Find where the given text appears and provide that cell's center as [x, y] coordinate. 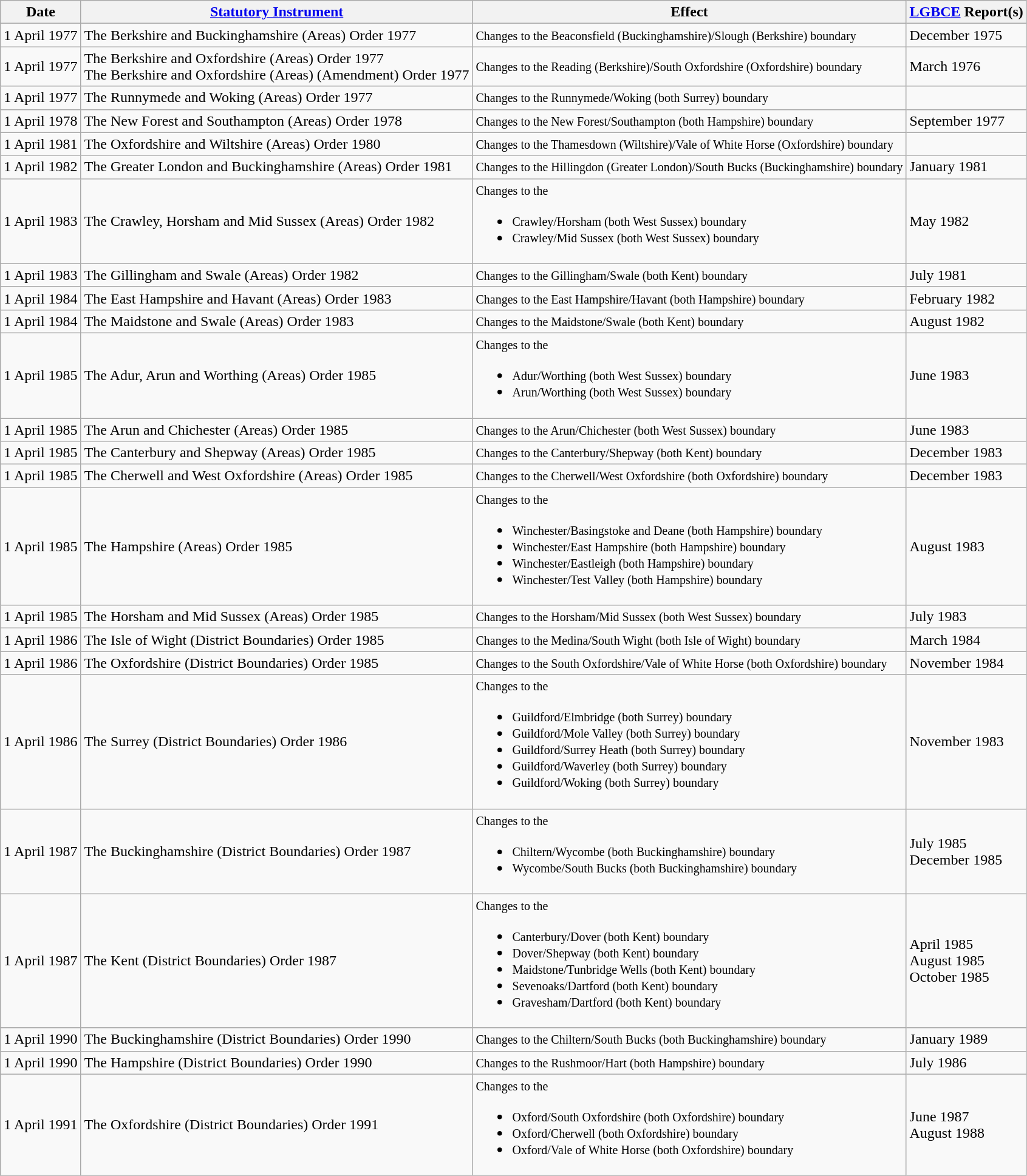
The Crawley, Horsham and Mid Sussex (Areas) Order 1982 [277, 221]
Changes to the Gillingham/Swale (both Kent) boundary [689, 275]
The Cherwell and West Oxfordshire (Areas) Order 1985 [277, 476]
January 1989 [966, 1039]
The Buckinghamshire (District Boundaries) Order 1987 [277, 851]
Changes to the Thamesdown (Wiltshire)/Vale of White Horse (Oxfordshire) boundary [689, 144]
January 1981 [966, 167]
The Canterbury and Shepway (Areas) Order 1985 [277, 453]
Changes to the Maidstone/Swale (both Kent) boundary [689, 321]
Changes to the Medina/South Wight (both Isle of Wight) boundary [689, 640]
1 April 1982 [41, 167]
The Gillingham and Swale (Areas) Order 1982 [277, 275]
July 1986 [966, 1062]
August 1982 [966, 321]
December 1975 [966, 35]
Changes to the Reading (Berkshire)/South Oxfordshire (Oxfordshire) boundary [689, 67]
Changes to the Cherwell/West Oxfordshire (both Oxfordshire) boundary [689, 476]
July 1985 December 1985 [966, 851]
July 1983 [966, 617]
The Buckinghamshire (District Boundaries) Order 1990 [277, 1039]
The Runnymede and Woking (Areas) Order 1977 [277, 98]
November 1984 [966, 663]
March 1976 [966, 67]
The Isle of Wight (District Boundaries) Order 1985 [277, 640]
The Greater London and Buckinghamshire (Areas) Order 1981 [277, 167]
Changes to the Chiltern/South Bucks (both Buckinghamshire) boundary [689, 1039]
Changes to the Rushmoor/Hart (both Hampshire) boundary [689, 1062]
The New Forest and Southampton (Areas) Order 1978 [277, 121]
1 April 1981 [41, 144]
The Berkshire and Oxfordshire (Areas) Order 1977The Berkshire and Oxfordshire (Areas) (Amendment) Order 1977 [277, 67]
The Oxfordshire (District Boundaries) Order 1991 [277, 1124]
Changes to the Canterbury/Shepway (both Kent) boundary [689, 453]
Changes to theChiltern/Wycombe (both Buckinghamshire) boundaryWycombe/South Bucks (both Buckinghamshire) boundary [689, 851]
Changes to the East Hampshire/Havant (both Hampshire) boundary [689, 298]
Changes to the New Forest/Southampton (both Hampshire) boundary [689, 121]
Effect [689, 12]
Changes to the Runnymede/Woking (both Surrey) boundary [689, 98]
Changes to the Hillingdon (Greater London)/South Bucks (Buckinghamshire) boundary [689, 167]
September 1977 [966, 121]
March 1984 [966, 640]
November 1983 [966, 742]
The Oxfordshire (District Boundaries) Order 1985 [277, 663]
The Kent (District Boundaries) Order 1987 [277, 960]
The Oxfordshire and Wiltshire (Areas) Order 1980 [277, 144]
May 1982 [966, 221]
LGBCE Report(s) [966, 12]
Changes to the South Oxfordshire/Vale of White Horse (both Oxfordshire) boundary [689, 663]
The Surrey (District Boundaries) Order 1986 [277, 742]
The Hampshire (District Boundaries) Order 1990 [277, 1062]
Date [41, 12]
The East Hampshire and Havant (Areas) Order 1983 [277, 298]
Changes to the Beaconsfield (Buckinghamshire)/Slough (Berkshire) boundary [689, 35]
Changes to the Arun/Chichester (both West Sussex) boundary [689, 429]
August 1983 [966, 546]
1 April 1978 [41, 121]
June 1987 August 1988 [966, 1124]
The Berkshire and Buckinghamshire (Areas) Order 1977 [277, 35]
Changes to theCrawley/Horsham (both West Sussex) boundaryCrawley/Mid Sussex (both West Sussex) boundary [689, 221]
The Adur, Arun and Worthing (Areas) Order 1985 [277, 375]
Changes to theAdur/Worthing (both West Sussex) boundaryArun/Worthing (both West Sussex) boundary [689, 375]
February 1982 [966, 298]
1 April 1991 [41, 1124]
The Maidstone and Swale (Areas) Order 1983 [277, 321]
July 1981 [966, 275]
The Horsham and Mid Sussex (Areas) Order 1985 [277, 617]
Changes to the Horsham/Mid Sussex (both West Sussex) boundary [689, 617]
Statutory Instrument [277, 12]
April 1985 August 1985 October 1985 [966, 960]
The Hampshire (Areas) Order 1985 [277, 546]
The Arun and Chichester (Areas) Order 1985 [277, 429]
